From the cell containing the given text, extract its center point as (X, Y) coordinate. 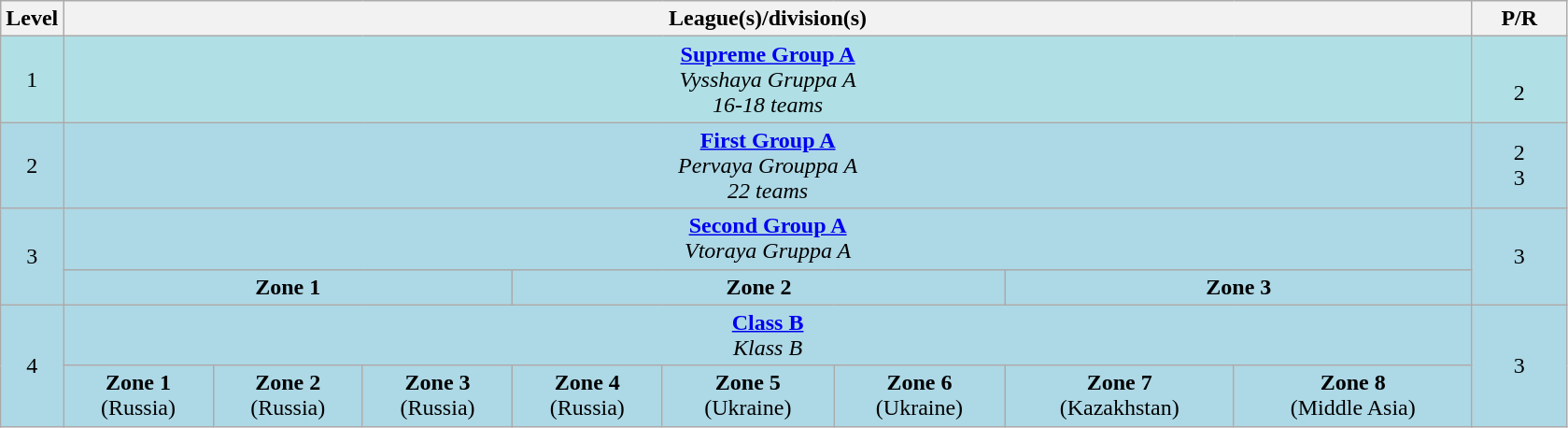
Zone 5(Ukraine) (748, 396)
Zone 2(Russia) (288, 396)
4 (32, 365)
First Group APervaya Grouppa A22 teams (768, 165)
Zone 7(Kazakhstan) (1119, 396)
Zone 3(Russia) (437, 396)
Zone 3 (1238, 287)
Zone 1 (288, 287)
Second Group A Vtoraya Gruppa A (768, 239)
Zone 1(Russia) (138, 396)
Level (32, 19)
Zone 4(Russia) (587, 396)
1 (32, 79)
Zone 8(Middle Asia) (1352, 396)
Class B Klass B (768, 335)
League(s)/division(s) (768, 19)
2 3 (1519, 165)
Supreme Group AVysshaya Gruppa A16-18 teams (768, 79)
Zone 6(Ukraine) (920, 396)
Zone 2 (759, 287)
P/R (1519, 19)
